Identify which cell holds the provided text, then report its (X, Y) central coordinate. 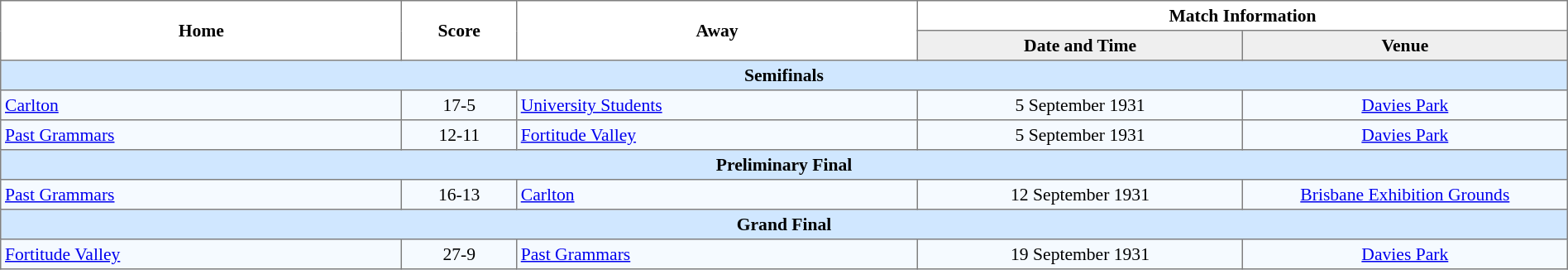
Home (202, 31)
12 September 1931 (1080, 195)
University Students (716, 105)
12-11 (460, 135)
19 September 1931 (1080, 254)
Score (460, 31)
Preliminary Final (784, 165)
Venue (1404, 46)
Away (716, 31)
Match Information (1243, 16)
16-13 (460, 195)
Date and Time (1080, 46)
Semifinals (784, 75)
17-5 (460, 105)
27-9 (460, 254)
Grand Final (784, 224)
Brisbane Exhibition Grounds (1404, 195)
